Return (X, Y) of the center of cell containing provided text 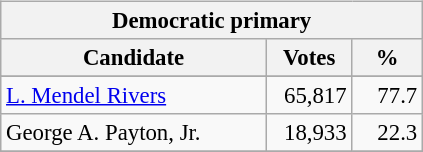
Candidate (134, 58)
22.3 (388, 133)
Democratic primary (212, 21)
George A. Payton, Jr. (134, 133)
L. Mendel Rivers (134, 96)
Votes (309, 58)
% (388, 58)
18,933 (309, 133)
77.7 (388, 96)
65,817 (309, 96)
